Find where the given text appears and provide that cell's center as [X, Y] coordinate. 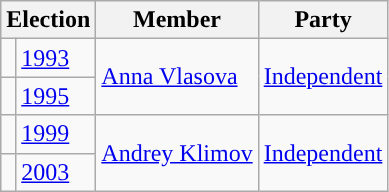
1993 [56, 58]
2003 [56, 172]
Member [177, 20]
Party [323, 20]
1999 [56, 134]
Election [48, 20]
1995 [56, 96]
Andrey Klimov [177, 153]
Anna Vlasova [177, 77]
